Return [x, y] of the center of cell containing provided text 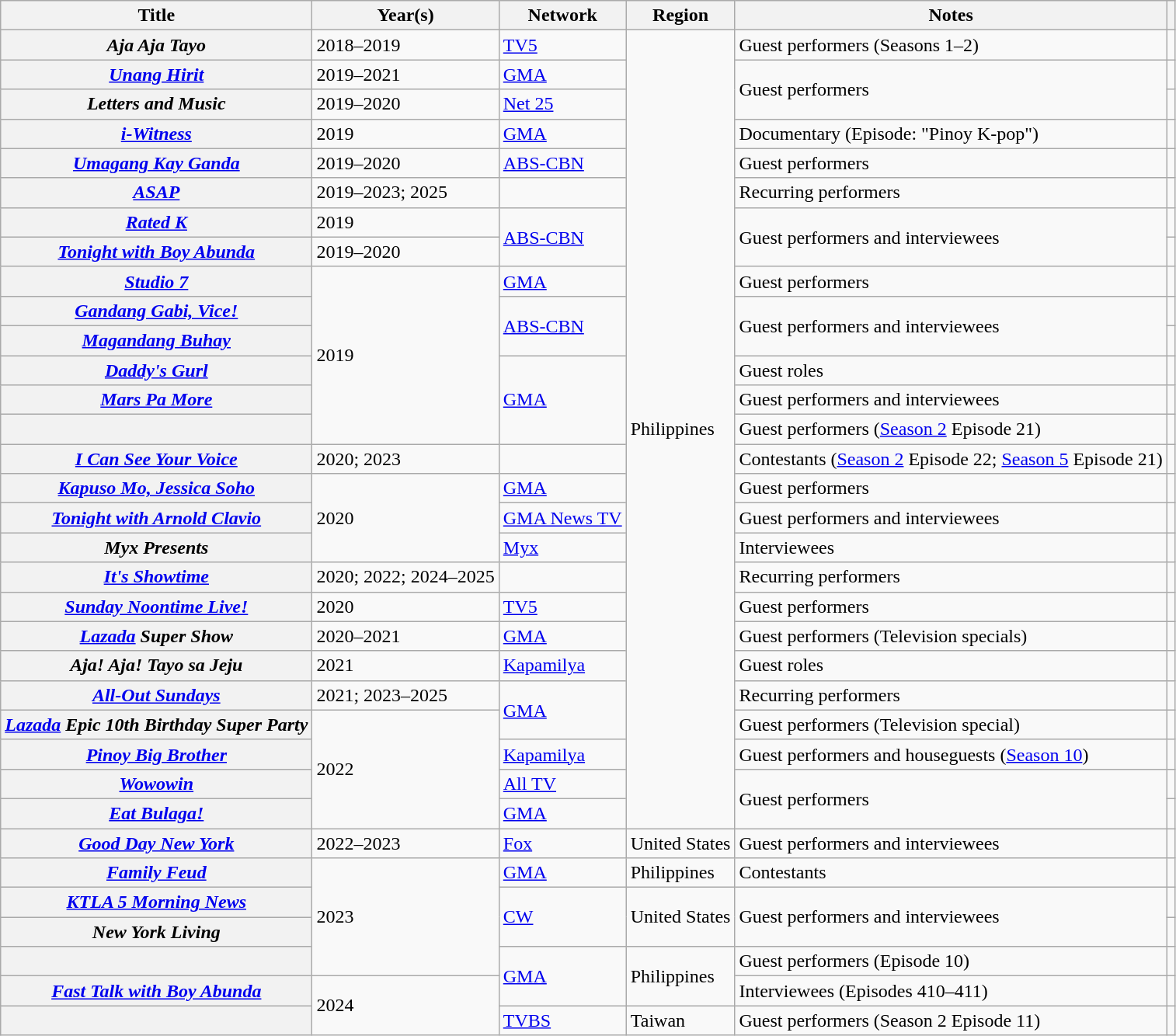
Studio 7 [157, 281]
Eat Bulaga! [157, 813]
GMA News TV [562, 518]
Aja! Aja! Tayo sa Jeju [157, 666]
All TV [562, 784]
2022–2023 [405, 843]
Region [680, 16]
2023 [405, 917]
Documentary (Episode: "Pinoy K-pop") [951, 134]
2022 [405, 769]
2021 [405, 666]
Guest performers (Season 2 Episode 11) [951, 1020]
Guest performers (Episode 10) [951, 961]
Lazada Super Show [157, 636]
Contestants (Season 2 Episode 22; Season 5 Episode 21) [951, 459]
Title [157, 16]
Family Feud [157, 873]
Guest performers (Season 2 Episode 21) [951, 429]
Tonight with Arnold Clavio [157, 518]
Lazada Epic 10th Birthday Super Party [157, 725]
Letters and Music [157, 104]
2020; 2023 [405, 459]
KTLA 5 Morning News [157, 902]
It's Showtime [157, 577]
Interviewees [951, 548]
Sunday Noontime Live! [157, 607]
2020–2021 [405, 636]
CW [562, 917]
Umagang Kay Ganda [157, 163]
2024 [405, 1006]
Mars Pa More [157, 400]
Tonight with Boy Abunda [157, 252]
Unang Hirit [157, 75]
Contestants [951, 873]
Fast Talk with Boy Abunda [157, 991]
Myx [562, 548]
i-Witness [157, 134]
Kapuso Mo, Jessica Soho [157, 488]
Interviewees (Episodes 410–411) [951, 991]
2020; 2022; 2024–2025 [405, 577]
TVBS [562, 1020]
2019–2021 [405, 75]
Guest performers and houseguests (Season 10) [951, 754]
2021; 2023–2025 [405, 695]
Daddy's Gurl [157, 370]
I Can See Your Voice [157, 459]
Wowowin [157, 784]
Myx Presents [157, 548]
New York Living [157, 932]
Notes [951, 16]
Network [562, 16]
Aja Aja Tayo [157, 45]
Guest performers (Television specials) [951, 636]
Fox [562, 843]
2018–2019 [405, 45]
Rated K [157, 222]
Pinoy Big Brother [157, 754]
Good Day New York [157, 843]
Year(s) [405, 16]
2019–2023; 2025 [405, 193]
Taiwan [680, 1020]
Magandang Buhay [157, 340]
ASAP [157, 193]
Guest performers (Seasons 1–2) [951, 45]
Gandang Gabi, Vice! [157, 311]
Net 25 [562, 104]
All-Out Sundays [157, 695]
Guest performers (Television special) [951, 725]
